Identify which cell holds the provided text, then report its (X, Y) central coordinate. 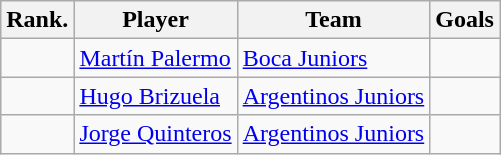
Boca Juniors (334, 58)
Martín Palermo (156, 58)
Jorge Quinteros (156, 134)
Team (334, 20)
Rank. (38, 20)
Player (156, 20)
Hugo Brizuela (156, 96)
Goals (465, 20)
